Identify which cell holds the provided text, then report its [X, Y] central coordinate. 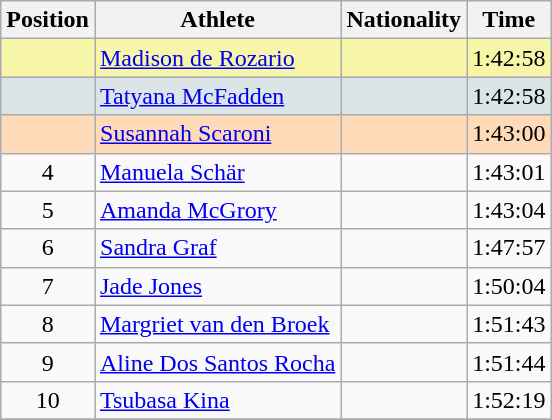
Susannah Scaroni [217, 134]
1:47:57 [509, 248]
9 [48, 362]
Position [48, 20]
Aline Dos Santos Rocha [217, 362]
Margriet van den Broek [217, 324]
7 [48, 286]
Madison de Rozario [217, 58]
Athlete [217, 20]
8 [48, 324]
4 [48, 172]
Time [509, 20]
1:51:43 [509, 324]
Amanda McGrory [217, 210]
Sandra Graf [217, 248]
1:43:01 [509, 172]
Tatyana McFadden [217, 96]
Jade Jones [217, 286]
10 [48, 400]
5 [48, 210]
1:50:04 [509, 286]
Tsubasa Kina [217, 400]
1:43:04 [509, 210]
Manuela Schär [217, 172]
Nationality [404, 20]
1:52:19 [509, 400]
6 [48, 248]
1:43:00 [509, 134]
1:51:44 [509, 362]
